Return the [X, Y] coordinate for the center point of the cell that contains the specified text.  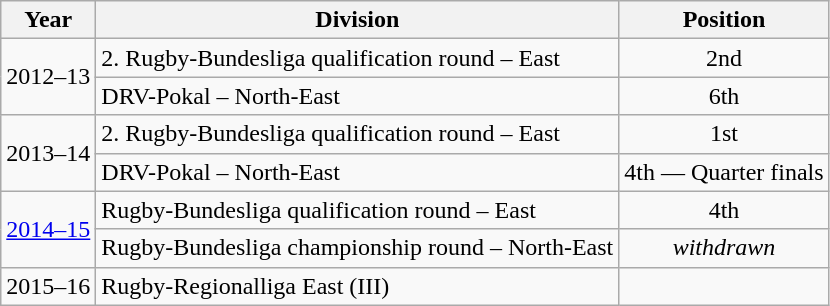
6th [724, 96]
2014–15 [48, 229]
Rugby-Bundesliga championship round – North-East [358, 248]
Position [724, 20]
1st [724, 134]
withdrawn [724, 248]
2012–13 [48, 77]
Year [48, 20]
4th — Quarter finals [724, 172]
2015–16 [48, 286]
2nd [724, 58]
Division [358, 20]
Rugby-Bundesliga qualification round – East [358, 210]
2013–14 [48, 153]
Rugby-Regionalliga East (III) [358, 286]
4th [724, 210]
